Output the [X, Y] coordinate of the center of the cell containing the given text.  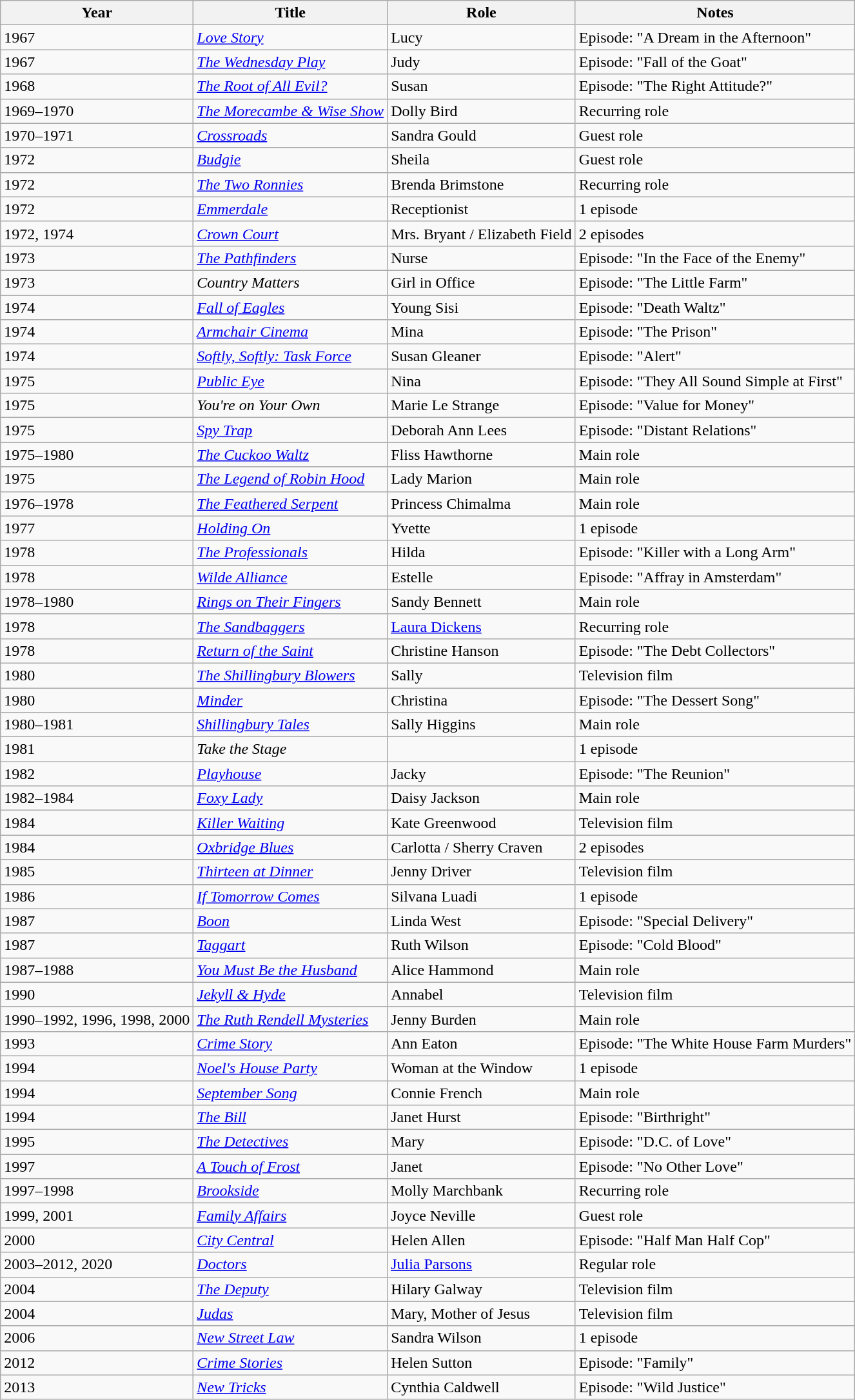
Janet [482, 1167]
The Bill [290, 1118]
Rings on Their Fingers [290, 602]
Nurse [482, 258]
Julia Parsons [482, 1265]
Ruth Wilson [482, 945]
Jenny Driver [482, 872]
The Two Ronnies [290, 184]
The Legend of Robin Hood [290, 479]
Episode: "The Right Attitude?" [714, 86]
Episode: "Killer with a Long Arm" [714, 553]
The Ruth Rendell Mysteries [290, 1019]
Crime Story [290, 1043]
Noel's House Party [290, 1068]
The Shillingbury Blowers [290, 675]
Janet Hurst [482, 1118]
Marie Le Strange [482, 406]
Susan Gleaner [482, 357]
1986 [97, 896]
Alice Hammond [482, 970]
Episode: "Half Man Half Cop" [714, 1240]
The Root of All Evil? [290, 86]
Hilary Galway [482, 1289]
Nina [482, 381]
Episode: "The Little Farm" [714, 282]
1987–1988 [97, 970]
Mary, Mother of Jesus [482, 1314]
The Professionals [290, 553]
Silvana Luadi [482, 896]
Sandra Wilson [482, 1338]
Annabel [482, 994]
Notes [714, 13]
1985 [97, 872]
Girl in Office [482, 282]
1976–1978 [97, 504]
Estelle [482, 577]
2006 [97, 1338]
Armchair Cinema [290, 332]
New Tricks [290, 1387]
Episode: "Fall of the Goat" [714, 62]
Family Affairs [290, 1216]
The Cuckoo Waltz [290, 455]
Fall of Eagles [290, 308]
Episode: "Affray in Amsterdam" [714, 577]
The Detectives [290, 1142]
Episode: "In the Face of the Enemy" [714, 258]
Helen Sutton [482, 1363]
Mary [482, 1142]
Emmerdale [290, 209]
Boon [290, 921]
Judy [482, 62]
Sheila [482, 160]
Episode: "The White House Farm Murders" [714, 1043]
You're on Your Own [290, 406]
1980–1981 [97, 725]
Episode: "The Prison" [714, 332]
Episode: "Special Delivery" [714, 921]
1982–1984 [97, 798]
Budgie [290, 160]
You Must Be the Husband [290, 970]
Receptionist [482, 209]
Christine Hanson [482, 651]
Laura Dickens [482, 626]
Jacky [482, 774]
Episode: "Alert" [714, 357]
Molly Marchbank [482, 1191]
Spy Trap [290, 430]
Joyce Neville [482, 1216]
Episode: "Family" [714, 1363]
Wilde Alliance [290, 577]
1999, 2001 [97, 1216]
Oxbridge Blues [290, 847]
Return of the Saint [290, 651]
Episode: "Birthright" [714, 1118]
Sally [482, 675]
1990 [97, 994]
Daisy Jackson [482, 798]
Lucy [482, 37]
Sandy Bennett [482, 602]
The Pathfinders [290, 258]
Lady Marion [482, 479]
Country Matters [290, 282]
Playhouse [290, 774]
Brookside [290, 1191]
The Wednesday Play [290, 62]
Carlotta / Sherry Craven [482, 847]
The Sandbaggers [290, 626]
Christina [482, 700]
New Street Law [290, 1338]
Crown Court [290, 233]
Thirteen at Dinner [290, 872]
Episode: "Cold Blood" [714, 945]
1997–1998 [97, 1191]
Episode: "The Debt Collectors" [714, 651]
1977 [97, 528]
City Central [290, 1240]
The Deputy [290, 1289]
Young Sisi [482, 308]
Public Eye [290, 381]
1969–1970 [97, 111]
Dolly Bird [482, 111]
Holding On [290, 528]
Episode: "A Dream in the Afternoon" [714, 37]
Title [290, 13]
Jekyll & Hyde [290, 994]
Killer Waiting [290, 823]
Sally Higgins [482, 725]
1968 [97, 86]
A Touch of Frost [290, 1167]
1990–1992, 1996, 1998, 2000 [97, 1019]
Cynthia Caldwell [482, 1387]
Princess Chimalma [482, 504]
Role [482, 13]
2000 [97, 1240]
Crossroads [290, 135]
Brenda Brimstone [482, 184]
1975–1980 [97, 455]
Episode: "D.C. of Love" [714, 1142]
1972, 1974 [97, 233]
Mina [482, 332]
September Song [290, 1093]
Hilda [482, 553]
Episode: "They All Sound Simple at First" [714, 381]
Connie French [482, 1093]
1997 [97, 1167]
1995 [97, 1142]
Doctors [290, 1265]
Foxy Lady [290, 798]
2003–2012, 2020 [97, 1265]
Crime Stories [290, 1363]
Softly, Softly: Task Force [290, 357]
Year [97, 13]
The Feathered Serpent [290, 504]
Deborah Ann Lees [482, 430]
2013 [97, 1387]
If Tomorrow Comes [290, 896]
Love Story [290, 37]
Episode: "Death Waltz" [714, 308]
Episode: "Wild Justice" [714, 1387]
Episode: "The Dessert Song" [714, 700]
Shillingbury Tales [290, 725]
Judas [290, 1314]
Linda West [482, 921]
Episode: "Value for Money" [714, 406]
Episode: "Distant Relations" [714, 430]
Episode: "No Other Love" [714, 1167]
Mrs. Bryant / Elizabeth Field [482, 233]
Kate Greenwood [482, 823]
The Morecambe & Wise Show [290, 111]
1970–1971 [97, 135]
Yvette [482, 528]
Episode: "The Reunion" [714, 774]
Minder [290, 700]
1993 [97, 1043]
Fliss Hawthorne [482, 455]
Ann Eaton [482, 1043]
1981 [97, 749]
Susan [482, 86]
1978–1980 [97, 602]
Helen Allen [482, 1240]
Taggart [290, 945]
Sandra Gould [482, 135]
Woman at the Window [482, 1068]
Jenny Burden [482, 1019]
1982 [97, 774]
Regular role [714, 1265]
Take the Stage [290, 749]
2012 [97, 1363]
